Find where the given text appears and provide that cell's center as (X, Y) coordinate. 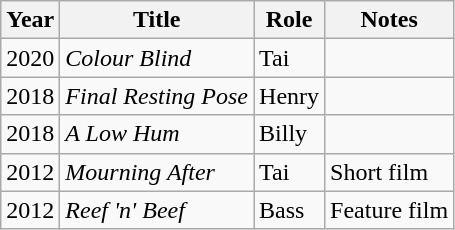
Title (157, 20)
Colour Blind (157, 58)
2020 (30, 58)
Short film (390, 172)
Feature film (390, 210)
Role (290, 20)
Bass (290, 210)
Year (30, 20)
A Low Hum (157, 134)
Henry (290, 96)
Billy (290, 134)
Notes (390, 20)
Reef 'n' Beef (157, 210)
Final Resting Pose (157, 96)
Mourning After (157, 172)
